Search for the cell housing the specified text and yield its (x, y) center coordinate. 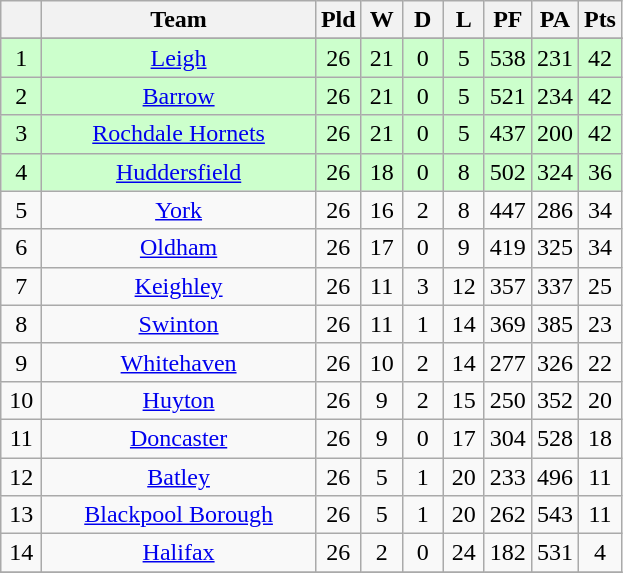
Huddersfield (179, 172)
York (179, 210)
23 (600, 324)
447 (508, 210)
419 (508, 248)
36 (600, 172)
Halifax (179, 553)
324 (554, 172)
Oldham (179, 248)
326 (554, 362)
Whitehaven (179, 362)
325 (554, 248)
528 (554, 438)
521 (508, 96)
Team (179, 20)
496 (554, 477)
262 (508, 515)
Blackpool Borough (179, 515)
24 (464, 553)
15 (464, 400)
502 (508, 172)
234 (554, 96)
286 (554, 210)
182 (508, 553)
Pts (600, 20)
277 (508, 362)
531 (554, 553)
Rochdale Hornets (179, 134)
PA (554, 20)
437 (508, 134)
7 (22, 286)
357 (508, 286)
250 (508, 400)
Pld (338, 20)
Doncaster (179, 438)
W (382, 20)
PF (508, 20)
22 (600, 362)
304 (508, 438)
231 (554, 58)
13 (22, 515)
337 (554, 286)
Batley (179, 477)
Barrow (179, 96)
538 (508, 58)
6 (22, 248)
Swinton (179, 324)
Huyton (179, 400)
233 (508, 477)
200 (554, 134)
369 (508, 324)
25 (600, 286)
16 (382, 210)
543 (554, 515)
352 (554, 400)
D (422, 20)
Leigh (179, 58)
385 (554, 324)
L (464, 20)
Keighley (179, 286)
